From the cell containing the given text, extract its center point as [x, y] coordinate. 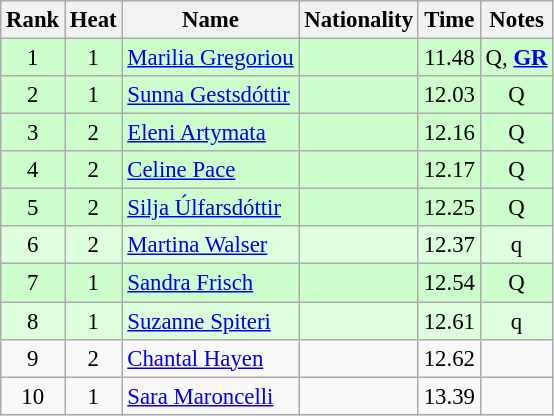
12.03 [449, 95]
Time [449, 20]
12.16 [449, 133]
12.17 [449, 170]
Nationality [358, 20]
7 [33, 283]
Q, GR [516, 58]
4 [33, 170]
Sandra Frisch [210, 283]
Sunna Gestsdóttir [210, 95]
Celine Pace [210, 170]
5 [33, 208]
12.37 [449, 245]
11.48 [449, 58]
3 [33, 133]
Name [210, 20]
Martina Walser [210, 245]
Silja Úlfarsdóttir [210, 208]
10 [33, 396]
Notes [516, 20]
9 [33, 358]
8 [33, 321]
Sara Maroncelli [210, 396]
Heat [94, 20]
6 [33, 245]
Eleni Artymata [210, 133]
12.61 [449, 321]
12.25 [449, 208]
Rank [33, 20]
13.39 [449, 396]
Marilia Gregoriou [210, 58]
Suzanne Spiteri [210, 321]
12.54 [449, 283]
12.62 [449, 358]
Chantal Hayen [210, 358]
